Return (x, y) of the center of cell containing provided text 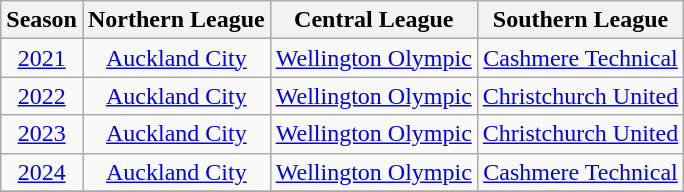
2022 (42, 96)
2024 (42, 172)
Southern League (580, 20)
Northern League (176, 20)
2021 (42, 58)
Central League (374, 20)
2023 (42, 134)
Season (42, 20)
